Scan for the cell matching the given text and deliver its (X, Y) coordinate at center. 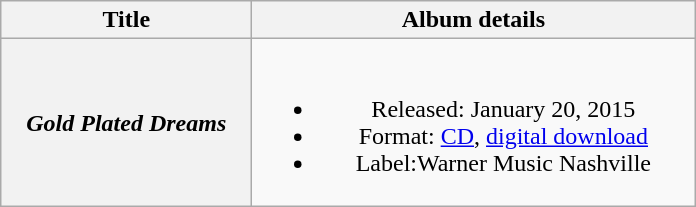
Gold Plated Dreams (126, 122)
Album details (474, 20)
Released: January 20, 2015Format: CD, digital downloadLabel:Warner Music Nashville (474, 122)
Title (126, 20)
